Extract the [X, Y] coordinate from the center of the cell holding the provided text.  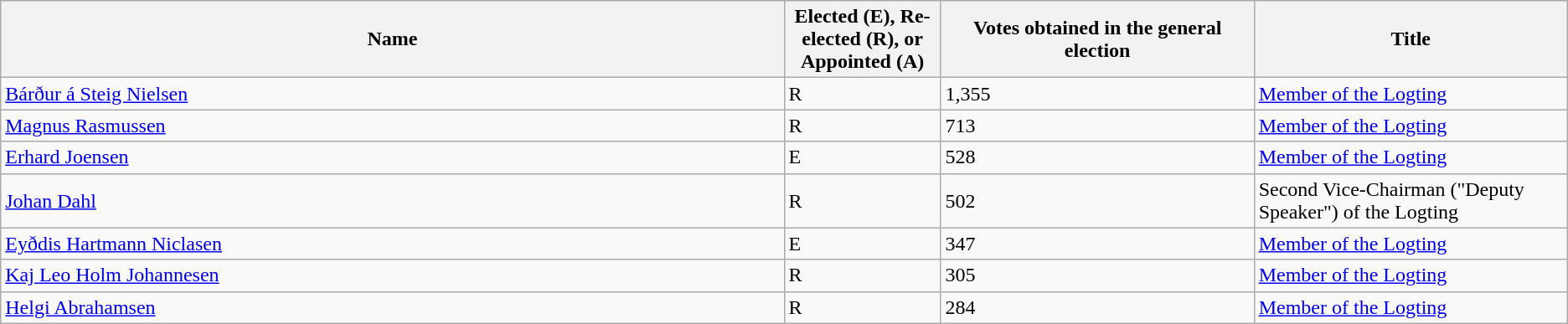
Kaj Leo Holm Johannesen [392, 275]
Bárður á Steig Nielsen [392, 94]
Helgi Abrahamsen [392, 307]
Second Vice-Chairman ("Deputy Speaker") of the Logting [1411, 201]
Name [392, 39]
Erhard Joensen [392, 157]
347 [1097, 244]
Votes obtained in the general election [1097, 39]
Elected (E), Re-elected (R), or Appointed (A) [863, 39]
713 [1097, 126]
Johan Dahl [392, 201]
Eyðdis Hartmann Niclasen [392, 244]
528 [1097, 157]
284 [1097, 307]
1,355 [1097, 94]
305 [1097, 275]
502 [1097, 201]
Magnus Rasmussen [392, 126]
Title [1411, 39]
